Identify which cell holds the provided text, then report its [x, y] central coordinate. 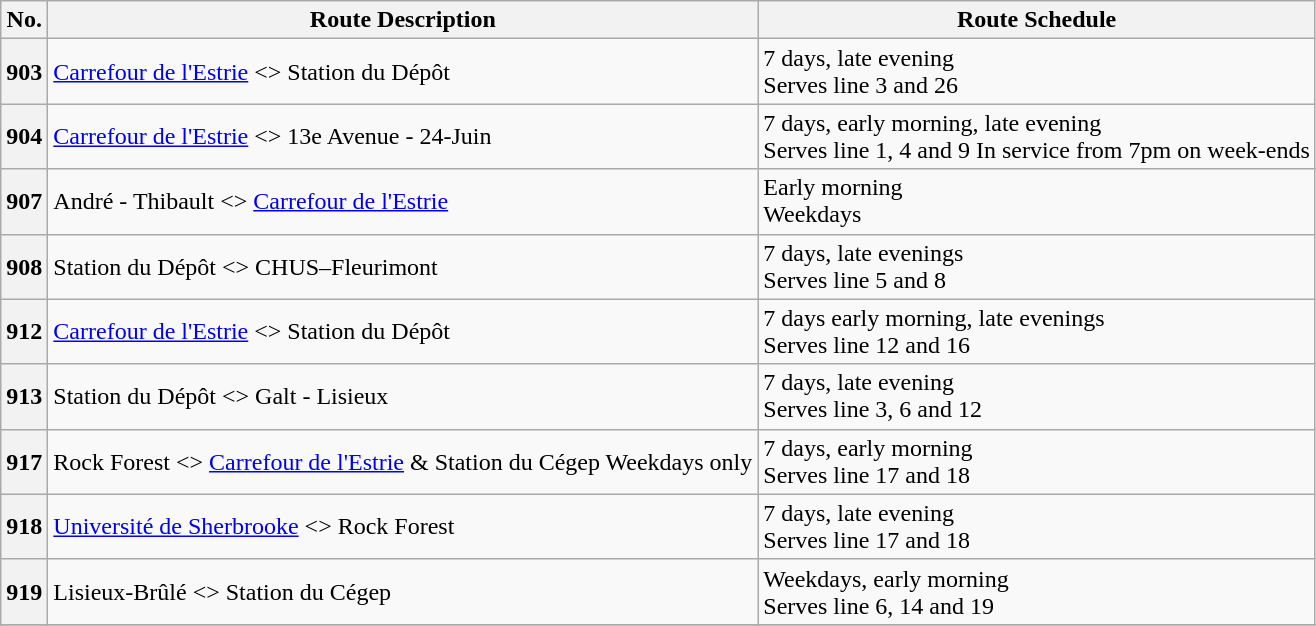
7 days, late eveningServes line 17 and 18 [1037, 526]
Station du Dépôt <> Galt - Lisieux [403, 396]
Route Schedule [1037, 20]
912 [24, 332]
7 days, late eveningServes line 3 and 26 [1037, 72]
Carrefour de l'Estrie <> 13e Avenue - 24-Juin [403, 136]
Université de Sherbrooke <> Rock Forest [403, 526]
Lisieux-Brûlé <> Station du Cégep [403, 592]
Weekdays, early morningServes line 6, 14 and 19 [1037, 592]
7 days, early morningServes line 17 and 18 [1037, 462]
Station du Dépôt <> CHUS–Fleurimont [403, 266]
7 days early morning, late eveningsServes line 12 and 16 [1037, 332]
904 [24, 136]
917 [24, 462]
907 [24, 202]
Early morningWeekdays [1037, 202]
913 [24, 396]
Rock Forest <> Carrefour de l'Estrie & Station du Cégep Weekdays only [403, 462]
André - Thibault <> Carrefour de l'Estrie [403, 202]
Route Description [403, 20]
7 days, late eveningsServes line 5 and 8 [1037, 266]
918 [24, 526]
7 days, late eveningServes line 3, 6 and 12 [1037, 396]
908 [24, 266]
919 [24, 592]
903 [24, 72]
No. [24, 20]
7 days, early morning, late eveningServes line 1, 4 and 9 In service from 7pm on week-ends [1037, 136]
